Find where the given text appears and provide that cell's center as (x, y) coordinate. 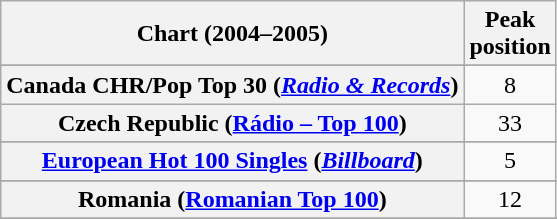
33 (510, 123)
European Hot 100 Singles (Billboard) (232, 161)
Czech Republic (Rádio – Top 100) (232, 123)
Canada CHR/Pop Top 30 (Radio & Records) (232, 85)
8 (510, 85)
Chart (2004–2005) (232, 34)
5 (510, 161)
12 (510, 199)
Peakposition (510, 34)
Romania (Romanian Top 100) (232, 199)
